Detect which cell encompasses the target text, then output its (x, y) center coordinate. 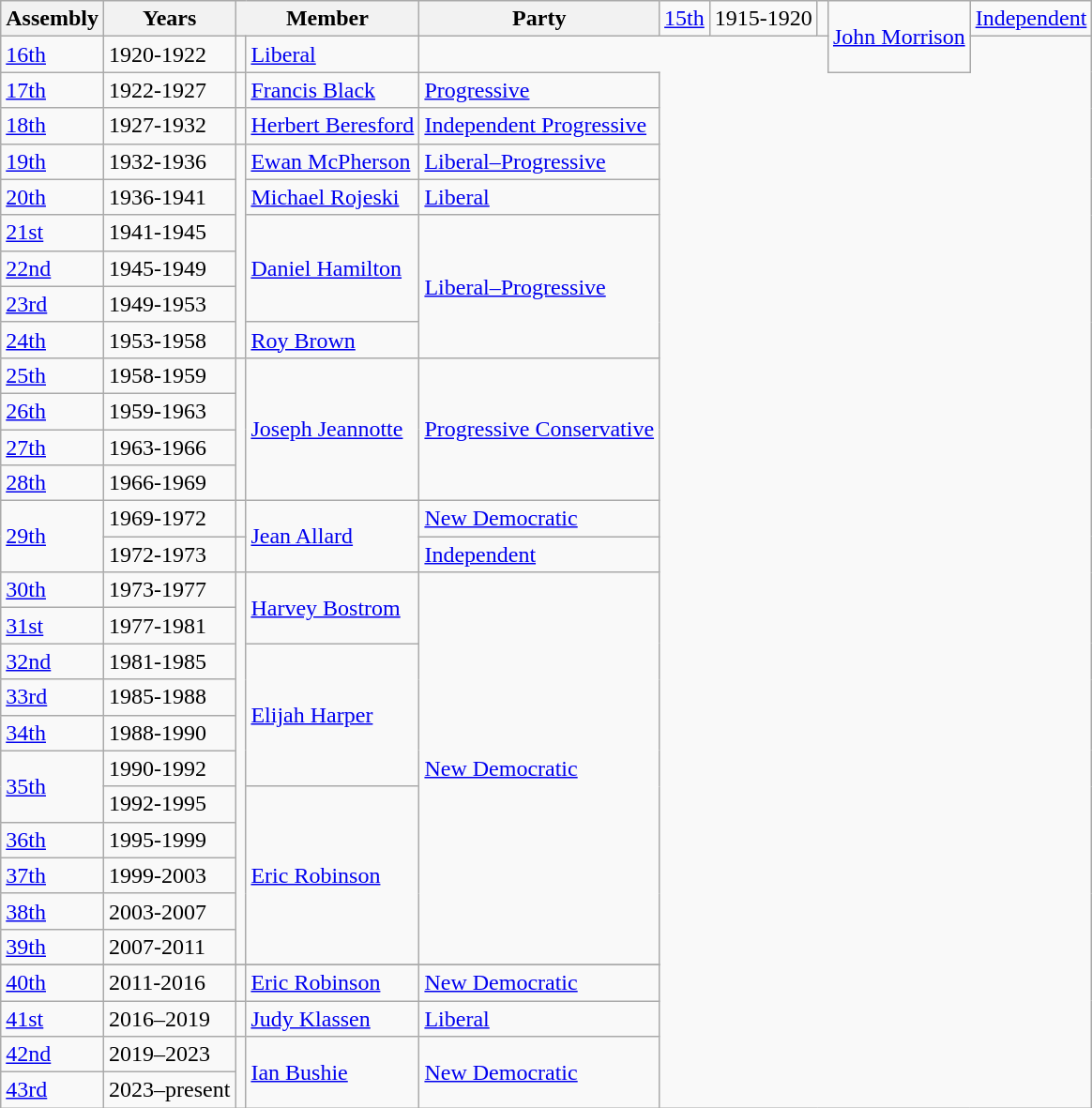
23rd (53, 304)
41st (53, 1018)
1927-1932 (169, 126)
Progressive (539, 90)
Jean Allard (332, 537)
38th (53, 911)
2019–2023 (169, 1055)
2003-2007 (169, 911)
Herbert Beresford (332, 126)
40th (53, 982)
36th (53, 840)
17th (53, 90)
Ewan McPherson (332, 161)
1985-1988 (169, 697)
1949-1953 (169, 304)
1922-1927 (169, 90)
31st (53, 626)
1973-1977 (169, 590)
29th (53, 537)
Judy Klassen (332, 1018)
2023–present (169, 1090)
24th (53, 340)
1988-1990 (169, 733)
1999-2003 (169, 875)
1995-1999 (169, 840)
2011-2016 (169, 982)
20th (53, 197)
21st (53, 233)
Elijah Harper (332, 715)
1915-1920 (764, 19)
1932-1936 (169, 161)
26th (53, 411)
22nd (53, 268)
15th (685, 19)
28th (53, 483)
2016–2019 (169, 1018)
42nd (53, 1055)
Ian Bushie (332, 1072)
33rd (53, 697)
1959-1963 (169, 411)
Roy Brown (332, 340)
1920-1922 (169, 54)
Party (539, 19)
Joseph Jeannotte (332, 429)
25th (53, 375)
1945-1949 (169, 268)
1966-1969 (169, 483)
30th (53, 590)
1981-1985 (169, 661)
34th (53, 733)
1972-1973 (169, 554)
Harvey Bostrom (332, 608)
Independent Progressive (539, 126)
Member (327, 19)
Michael Rojeski (332, 197)
1969-1972 (169, 519)
37th (53, 875)
John Morrison (899, 37)
19th (53, 161)
1963-1966 (169, 448)
39th (53, 947)
Francis Black (332, 90)
16th (53, 54)
Assembly (53, 19)
1936-1941 (169, 197)
1953-1958 (169, 340)
2007-2011 (169, 947)
Years (169, 19)
43rd (53, 1090)
Daniel Hamilton (332, 268)
1977-1981 (169, 626)
1941-1945 (169, 233)
32nd (53, 661)
27th (53, 448)
35th (53, 786)
1958-1959 (169, 375)
Progressive Conservative (539, 429)
1990-1992 (169, 768)
18th (53, 126)
1992-1995 (169, 804)
